From the cell containing the given text, extract its center point as [x, y] coordinate. 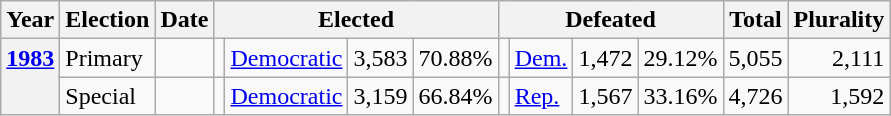
70.88% [456, 58]
Total [756, 20]
Special [108, 96]
29.12% [680, 58]
Plurality [839, 20]
33.16% [680, 96]
Year [30, 20]
Primary [108, 58]
1,592 [839, 96]
66.84% [456, 96]
Dem. [541, 58]
3,583 [380, 58]
Elected [356, 20]
4,726 [756, 96]
5,055 [756, 58]
2,111 [839, 58]
1,472 [606, 58]
Defeated [610, 20]
Date [184, 20]
Rep. [541, 96]
3,159 [380, 96]
1983 [30, 77]
Election [108, 20]
1,567 [606, 96]
